Output the (X, Y) coordinate of the center of the cell containing the given text.  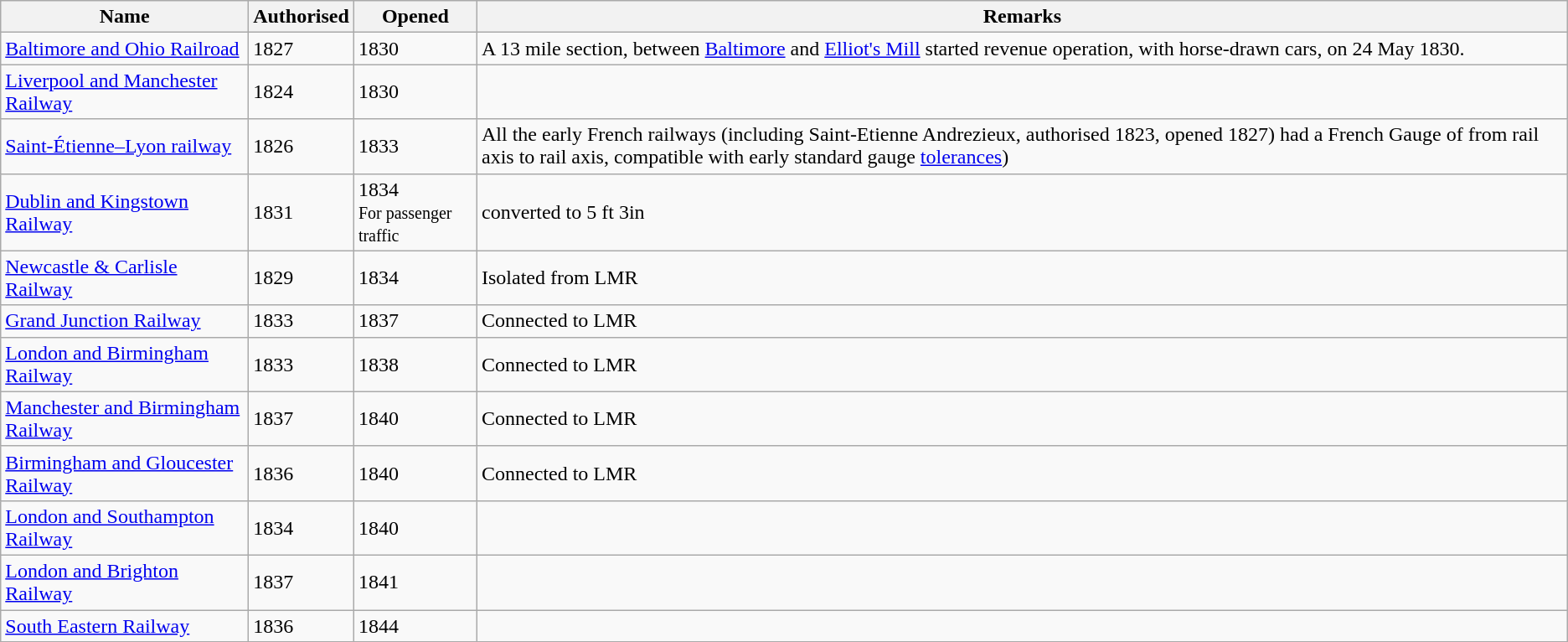
Name (125, 17)
A 13 mile section, between Baltimore and Elliot's Mill started revenue operation, with horse-drawn cars, on 24 May 1830. (1022, 49)
1826 (302, 146)
1827 (302, 49)
London and Brighton Railway (125, 582)
1831 (302, 212)
1829 (302, 278)
1834For passenger traffic (415, 212)
Birmingham and Gloucester Railway (125, 473)
1841 (415, 582)
1844 (415, 626)
Dublin and Kingstown Railway (125, 212)
South Eastern Railway (125, 626)
Newcastle & Carlisle Railway (125, 278)
Manchester and Birmingham Railway (125, 419)
Liverpool and Manchester Railway (125, 92)
Authorised (302, 17)
converted to 5 ft 3in (1022, 212)
1824 (302, 92)
1838 (415, 364)
Isolated from LMR (1022, 278)
Baltimore and Ohio Railroad (125, 49)
Remarks (1022, 17)
London and Southampton Railway (125, 528)
Saint-Étienne–Lyon railway (125, 146)
Grand Junction Railway (125, 321)
London and Birmingham Railway (125, 364)
Opened (415, 17)
